Provide the (x, y) coordinate of the cell's center where the given text is located.  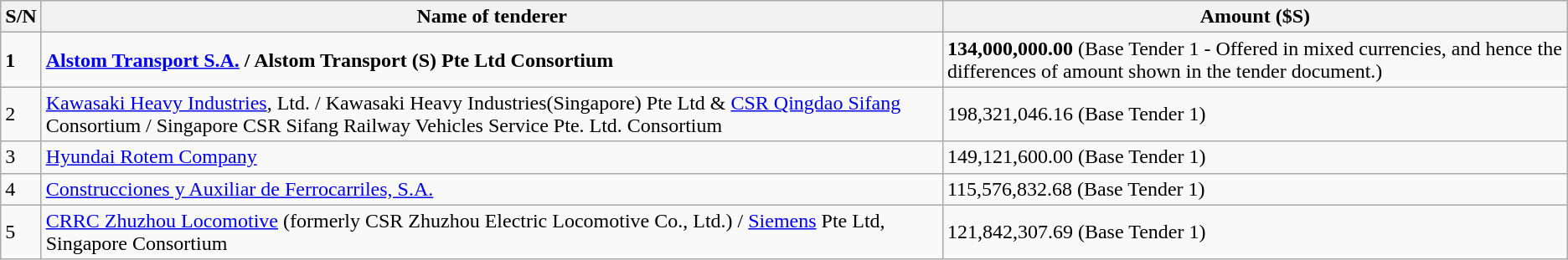
134,000,000.00 (Base Tender 1 - Offered in mixed currencies, and hence the differences of amount shown in the tender document.) (1255, 60)
3 (21, 157)
2 (21, 114)
CRRC Zhuzhou Locomotive (formerly CSR Zhuzhou Electric Locomotive Co., Ltd.) / Siemens Pte Ltd, Singapore Consortium (492, 232)
1 (21, 60)
Hyundai Rotem Company (492, 157)
115,576,832.68 (Base Tender 1) (1255, 189)
Name of tenderer (492, 17)
121,842,307.69 (Base Tender 1) (1255, 232)
S/N (21, 17)
Alstom Transport S.A. / Alstom Transport (S) Pte Ltd Consortium (492, 60)
5 (21, 232)
4 (21, 189)
Construcciones y Auxiliar de Ferrocarriles, S.A. (492, 189)
149,121,600.00 (Base Tender 1) (1255, 157)
Amount ($S) (1255, 17)
198,321,046.16 (Base Tender 1) (1255, 114)
